Output the (X, Y) coordinate of the center of the cell containing the given text.  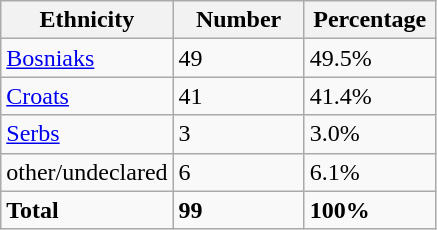
41 (238, 96)
Serbs (87, 134)
Percentage (370, 20)
Bosniaks (87, 58)
6 (238, 172)
6.1% (370, 172)
49.5% (370, 58)
Croats (87, 96)
41.4% (370, 96)
3 (238, 134)
49 (238, 58)
3.0% (370, 134)
100% (370, 210)
99 (238, 210)
Total (87, 210)
Number (238, 20)
other/undeclared (87, 172)
Ethnicity (87, 20)
